Return (x, y) of the center of cell containing provided text 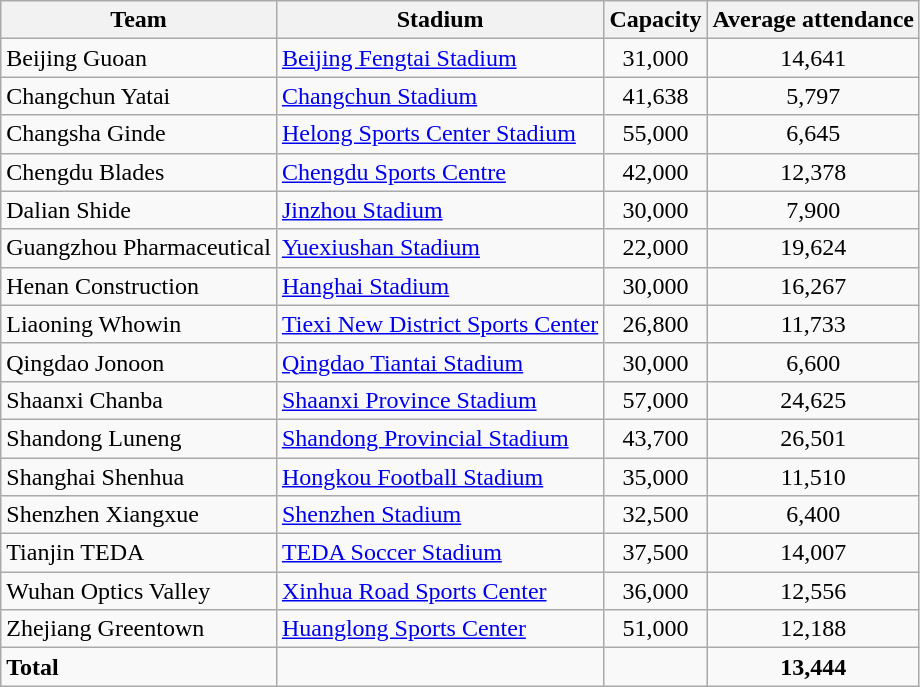
Wuhan Optics Valley (139, 591)
26,501 (814, 438)
13,444 (814, 667)
32,500 (656, 515)
Jinzhou Stadium (440, 210)
12,556 (814, 591)
37,500 (656, 553)
Guangzhou Pharmaceutical (139, 248)
Liaoning Whowin (139, 324)
Zhejiang Greentown (139, 629)
6,400 (814, 515)
Hongkou Football Stadium (440, 477)
26,800 (656, 324)
Yuexiushan Stadium (440, 248)
TEDA Soccer Stadium (440, 553)
31,000 (656, 58)
6,645 (814, 134)
Stadium (440, 20)
Shenzhen Xiangxue (139, 515)
Shenzhen Stadium (440, 515)
Qingdao Jonoon (139, 362)
Chengdu Sports Centre (440, 172)
19,624 (814, 248)
42,000 (656, 172)
Xinhua Road Sports Center (440, 591)
11,510 (814, 477)
41,638 (656, 96)
Chengdu Blades (139, 172)
Qingdao Tiantai Stadium (440, 362)
Average attendance (814, 20)
Tianjin TEDA (139, 553)
Hanghai Stadium (440, 286)
Team (139, 20)
Henan Construction (139, 286)
11,733 (814, 324)
35,000 (656, 477)
Helong Sports Center Stadium (440, 134)
22,000 (656, 248)
Shandong Luneng (139, 438)
Huanglong Sports Center (440, 629)
Changsha Ginde (139, 134)
24,625 (814, 400)
Beijing Fengtai Stadium (440, 58)
36,000 (656, 591)
12,188 (814, 629)
7,900 (814, 210)
12,378 (814, 172)
Shandong Provincial Stadium (440, 438)
5,797 (814, 96)
Tiexi New District Sports Center (440, 324)
14,007 (814, 553)
55,000 (656, 134)
14,641 (814, 58)
Shaanxi Province Stadium (440, 400)
43,700 (656, 438)
Beijing Guoan (139, 58)
Total (139, 667)
Changchun Stadium (440, 96)
16,267 (814, 286)
Shanghai Shenhua (139, 477)
Shaanxi Chanba (139, 400)
Dalian Shide (139, 210)
51,000 (656, 629)
Changchun Yatai (139, 96)
57,000 (656, 400)
Capacity (656, 20)
6,600 (814, 362)
